Find where the given text appears and provide that cell's center as [X, Y] coordinate. 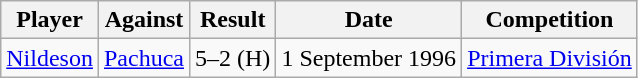
5–2 (H) [233, 58]
Pachuca [144, 58]
Result [233, 20]
Player [50, 20]
Date [369, 20]
Against [144, 20]
Primera División [550, 58]
Competition [550, 20]
Nildeson [50, 58]
1 September 1996 [369, 58]
